Extract the (x, y) coordinate from the center of the cell holding the provided text.  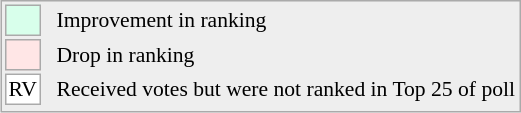
Drop in ranking (286, 55)
Received votes but were not ranked in Top 25 of poll (286, 90)
RV (23, 90)
Improvement in ranking (286, 20)
